For the text-containing cell, return its midpoint in (X, Y) coordinate format. 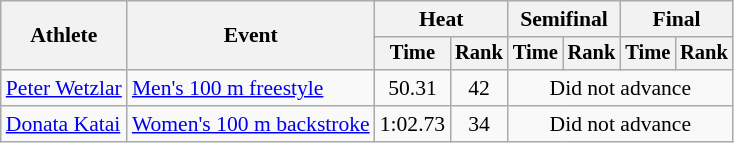
34 (479, 124)
42 (479, 88)
Heat (442, 19)
50.31 (412, 88)
1:02.73 (412, 124)
Final (676, 19)
Event (251, 36)
Semifinal (564, 19)
Women's 100 m backstroke (251, 124)
Men's 100 m freestyle (251, 88)
Athlete (64, 36)
Donata Katai (64, 124)
Peter Wetzlar (64, 88)
